Pinpoint the cell where the given text exists, returning its (x, y) midpoint coordinate. 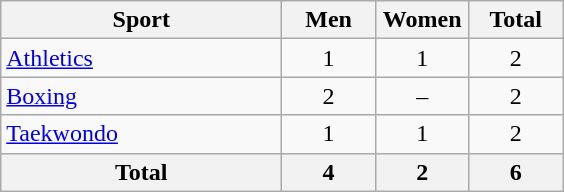
Boxing (142, 96)
Sport (142, 20)
4 (329, 172)
– (422, 96)
6 (516, 172)
Men (329, 20)
Taekwondo (142, 134)
Women (422, 20)
Athletics (142, 58)
